Scan for the cell matching the given text and deliver its [X, Y] coordinate at center. 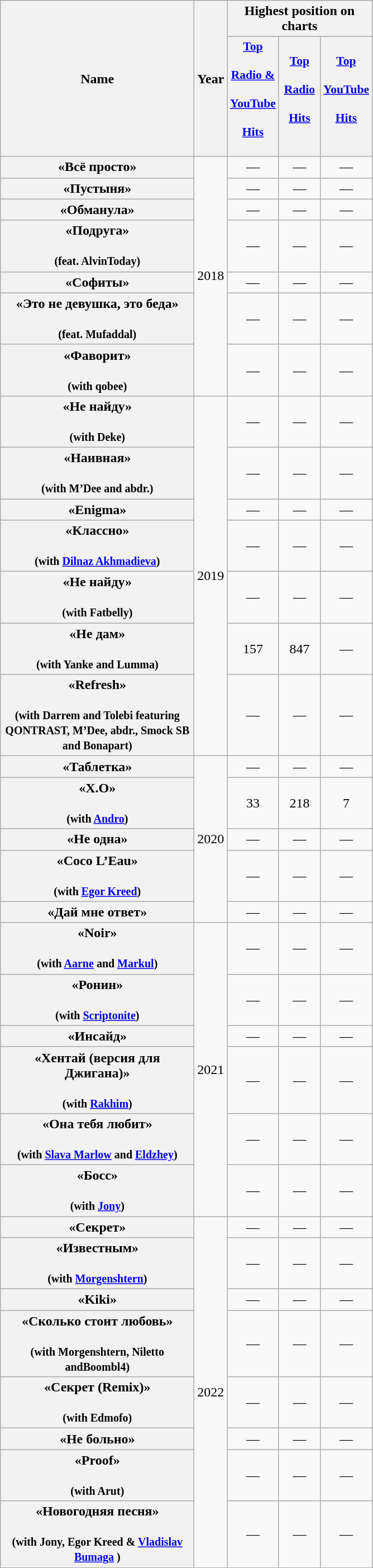
2018 [211, 276]
«Не одна» [97, 839]
«Дай мне ответ» [97, 912]
«Proof»(with Arut) [97, 1475]
Name [97, 78]
«Хентай (версия для Джигана)»(with Rakhim) [97, 1080]
«Enigma» [97, 509]
«Секрет» [97, 1227]
«Новогодняя песня»(with Jony, Egor Kreed & Vladislav Bumaga ) [97, 1534]
«Не найду»(with Deke) [97, 421]
«Фаворит»(with qobee) [97, 370]
2020 [211, 839]
«Известным»(with Мorgenshtern) [97, 1263]
33 [253, 803]
«Сколько стоит любовь»(with Morgenshtern, Niletto andBoombl4) [97, 1343]
«Не больно» [97, 1439]
«Таблетка» [97, 767]
«Всё просто» [97, 167]
«Софиты» [97, 282]
157 [253, 649]
«Ронин»(with Scriptonite) [97, 1000]
847 [299, 649]
«Подруга»(feat. AlvinToday) [97, 246]
«Босс»(with Jony) [97, 1190]
«Наивная»(with M’Dee and abdr.) [97, 473]
«Refresh»(with Darrem and Tolebi featuring QONTRAST, M’Dee, abdr., Smock SB and Bonapart) [97, 715]
TopRadio &YouTubeHits [253, 97]
«Классно»(with Dilnaz Akhmadieva) [97, 546]
2019 [211, 576]
«Kiki» [97, 1300]
«Инсайд» [97, 1036]
«Обманула» [97, 210]
«Она тебя любит»(with Slava Marlow and Eldzhey) [97, 1139]
«X.O»(with Andro) [97, 803]
Year [211, 78]
7 [346, 803]
«Это не девушка, это беда»(feat. Mufaddal) [97, 319]
«Coco L’Eau»(with Egor Kreed) [97, 876]
«Не найду»(with Fatbelly) [97, 597]
218 [299, 803]
Highest position on charts [299, 19]
«Не дам»(with Yanke and Lumma) [97, 649]
«Секрет (Remix)»(with Edmofo) [97, 1403]
«Пустыня» [97, 188]
TopRadioHits [299, 97]
TopYouTubeHits [346, 97]
«Noir»(with Aarne and Markul) [97, 948]
2022 [211, 1391]
2021 [211, 1070]
